Locate the cell with the specified text and output its [X, Y] center coordinate. 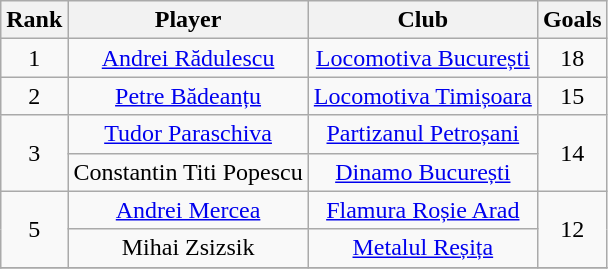
14 [572, 153]
15 [572, 96]
Dinamo București [422, 172]
Locomotiva Timișoara [422, 96]
Constantin Titi Popescu [188, 172]
Locomotiva București [422, 58]
Goals [572, 20]
Rank [34, 20]
18 [572, 58]
2 [34, 96]
Andrei Rădulescu [188, 58]
Player [188, 20]
Metalul Reșița [422, 248]
Flamura Roșie Arad [422, 210]
3 [34, 153]
12 [572, 229]
Club [422, 20]
Petre Bădeanțu [188, 96]
Partizanul Petroșani [422, 134]
Andrei Mercea [188, 210]
5 [34, 229]
1 [34, 58]
Mihai Zsizsik [188, 248]
Tudor Paraschiva [188, 134]
